For the text-containing cell, return its midpoint in (X, Y) coordinate format. 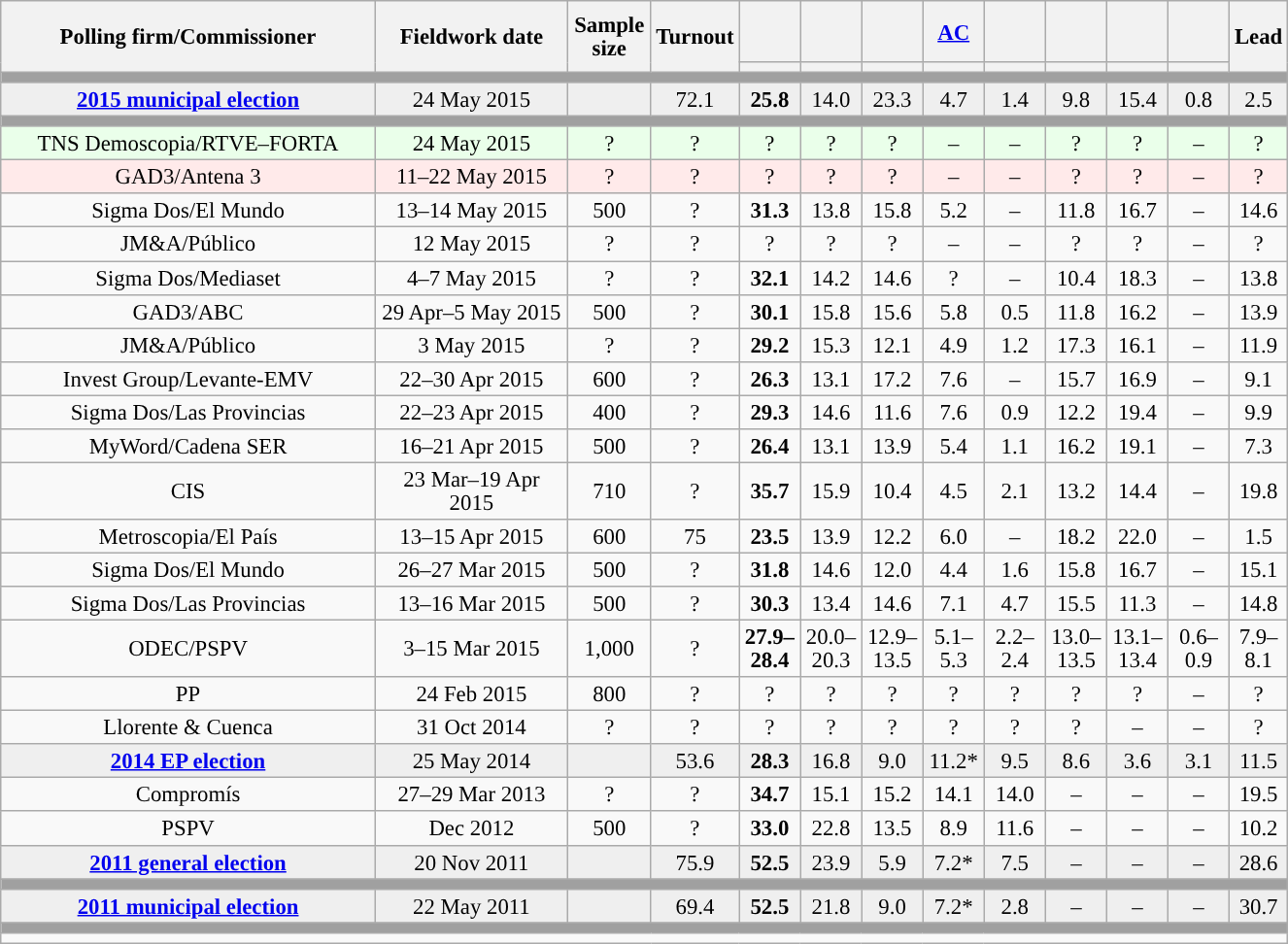
2.5 (1259, 99)
29 Apr–5 May 2015 (471, 311)
26.4 (769, 447)
CIS (188, 491)
7.9–8.1 (1259, 649)
24 Feb 2015 (471, 693)
13.2 (1076, 491)
1.2 (1014, 346)
12.1 (892, 346)
29.2 (769, 346)
9.1 (1259, 379)
ODEC/PSPV (188, 649)
28.3 (769, 761)
1.5 (1259, 536)
8.6 (1076, 761)
22–23 Apr 2015 (471, 412)
15.3 (831, 346)
25.8 (769, 99)
TNS Demoscopia/RTVE–FORTA (188, 144)
5.4 (954, 447)
26.3 (769, 379)
3 May 2015 (471, 346)
Lead (1259, 37)
3.6 (1136, 761)
33.0 (769, 829)
26–27 Mar 2015 (471, 569)
29.3 (769, 412)
710 (609, 491)
15.7 (1076, 379)
1.1 (1014, 447)
13.0–13.5 (1076, 649)
16.8 (831, 761)
53.6 (695, 761)
19.5 (1259, 794)
15.4 (1136, 99)
6.0 (954, 536)
19.1 (1136, 447)
19.4 (1136, 412)
22–30 Apr 2015 (471, 379)
31.3 (769, 212)
75 (695, 536)
32.1 (769, 278)
16.1 (1136, 346)
0.8 (1199, 99)
0.6–0.9 (1199, 649)
Polling firm/Commissioner (188, 37)
19.8 (1259, 491)
5.8 (954, 311)
23.5 (769, 536)
28.6 (1259, 862)
11.3 (1136, 604)
13–16 Mar 2015 (471, 604)
7.5 (1014, 862)
13–15 Apr 2015 (471, 536)
11.5 (1259, 761)
PP (188, 693)
14.1 (954, 794)
MyWord/Cadena SER (188, 447)
30.3 (769, 604)
3.1 (1199, 761)
9.9 (1259, 412)
31.8 (769, 569)
Llorente & Cuenca (188, 728)
13.1–13.4 (1136, 649)
Compromís (188, 794)
18.2 (1076, 536)
4–7 May 2015 (471, 278)
20 Nov 2011 (471, 862)
2011 municipal election (188, 905)
27.9–28.4 (769, 649)
10.2 (1259, 829)
16–21 Apr 2015 (471, 447)
35.7 (769, 491)
16.9 (1136, 379)
23.9 (831, 862)
1,000 (609, 649)
17.2 (892, 379)
30.7 (1259, 905)
1.4 (1014, 99)
18.3 (1136, 278)
Invest Group/Levante-EMV (188, 379)
2.2–2.4 (1014, 649)
23.3 (892, 99)
15.5 (1076, 604)
1.6 (1014, 569)
4.4 (954, 569)
5.2 (954, 212)
75.9 (695, 862)
13–14 May 2015 (471, 212)
0.5 (1014, 311)
9.8 (1076, 99)
22 May 2011 (471, 905)
4.5 (954, 491)
12 May 2015 (471, 245)
25 May 2014 (471, 761)
9.5 (1014, 761)
2014 EP election (188, 761)
Metroscopia/El País (188, 536)
14.8 (1259, 604)
2015 municipal election (188, 99)
GAD3/ABC (188, 311)
2011 general election (188, 862)
7.3 (1259, 447)
20.0–20.3 (831, 649)
31 Oct 2014 (471, 728)
22.8 (831, 829)
15.2 (892, 794)
8.9 (954, 829)
11–22 May 2015 (471, 177)
22.0 (1136, 536)
11.2* (954, 761)
2.1 (1014, 491)
7.1 (954, 604)
800 (609, 693)
AC (954, 31)
21.8 (831, 905)
15.9 (831, 491)
5.9 (892, 862)
14.4 (1136, 491)
12.0 (892, 569)
4.9 (954, 346)
Turnout (695, 37)
Dec 2012 (471, 829)
27–29 Mar 2013 (471, 794)
69.4 (695, 905)
11.9 (1259, 346)
13.4 (831, 604)
5.1–5.3 (954, 649)
14.2 (831, 278)
PSPV (188, 829)
15.6 (892, 311)
2.8 (1014, 905)
400 (609, 412)
Sample size (609, 37)
Fieldwork date (471, 37)
GAD3/Antena 3 (188, 177)
23 Mar–19 Apr 2015 (471, 491)
17.3 (1076, 346)
72.1 (695, 99)
34.7 (769, 794)
0.9 (1014, 412)
30.1 (769, 311)
12.9–13.5 (892, 649)
Sigma Dos/Mediaset (188, 278)
3–15 Mar 2015 (471, 649)
13.5 (892, 829)
